Locate the cell with the specified text and output its [x, y] center coordinate. 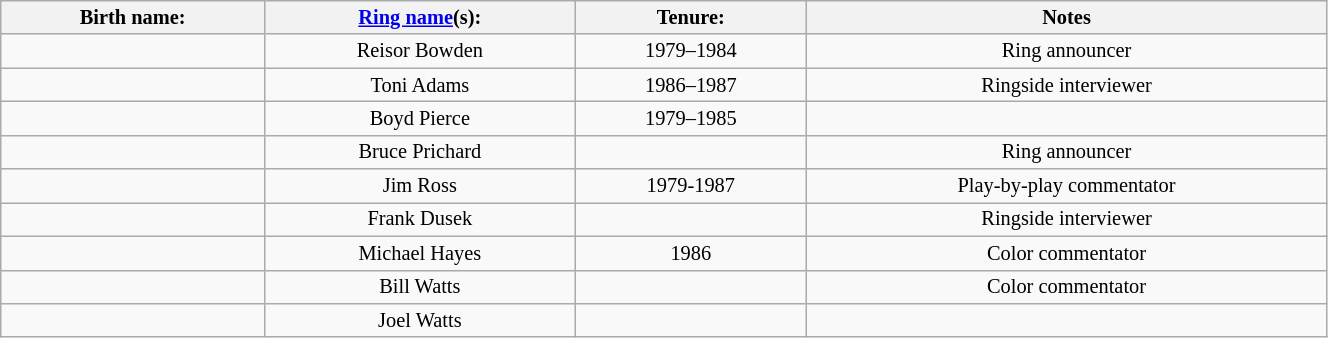
Bruce Prichard [420, 152]
Frank Dusek [420, 219]
1979–1985 [691, 118]
Joel Watts [420, 320]
Reisor Bowden [420, 51]
Ring name(s): [420, 17]
Michael Hayes [420, 253]
Jim Ross [420, 186]
Boyd Pierce [420, 118]
Toni Adams [420, 85]
1979-1987 [691, 186]
Tenure: [691, 17]
Birth name: [133, 17]
Bill Watts [420, 287]
Play-by-play commentator [1067, 186]
1979–1984 [691, 51]
1986 [691, 253]
1986–1987 [691, 85]
Notes [1067, 17]
